Search for the cell housing the specified text and yield its [x, y] center coordinate. 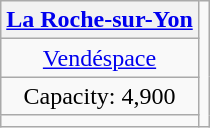
Vendéspace [100, 58]
La Roche-sur-Yon [100, 20]
Capacity: 4,900 [100, 96]
